Output the (X, Y) coordinate of the center of the cell containing the given text.  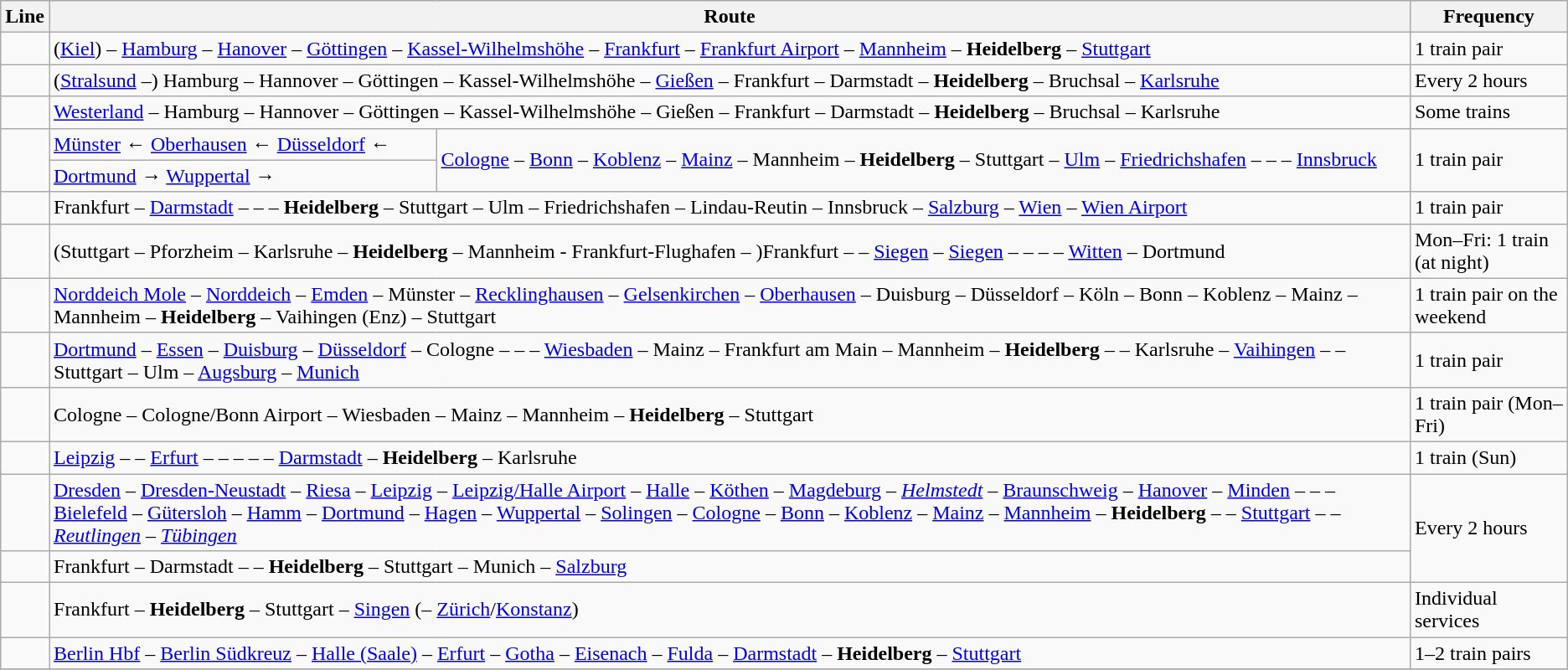
Dortmund → Wuppertal → (243, 176)
Individual services (1488, 610)
Line (25, 17)
Frankfurt – Heidelberg – Stuttgart – Singen (– Zürich/Konstanz) (729, 610)
Cologne – Bonn – Koblenz – Mainz – Mannheim – Heidelberg – Stuttgart – Ulm – Friedrichshafen – – – Innsbruck (923, 160)
Route (729, 17)
Frequency (1488, 17)
Frankfurt – Darmstadt – – – Heidelberg – Stuttgart – Ulm – Friedrichshafen – Lindau-Reutin – Innsbruck – Salzburg – Wien – Wien Airport (729, 208)
1–2 train pairs (1488, 653)
Münster ← Oberhausen ← Düsseldorf ← (243, 144)
Leipzig – – Erfurt – – – – – Darmstadt – Heidelberg – Karlsruhe (729, 457)
(Kiel) – Hamburg – Hanover – Göttingen – Kassel-Wilhelmshöhe – Frankfurt – Frankfurt Airport – Mannheim – Heidelberg – Stuttgart (729, 49)
(Stralsund –) Hamburg – Hannover – Göttingen – Kassel-Wilhelmshöhe – Gießen – Frankfurt – Darmstadt – Heidelberg – Bruchsal – Karlsruhe (729, 80)
Mon–Fri: 1 train (at night) (1488, 251)
Berlin Hbf – Berlin Südkreuz – Halle (Saale) – Erfurt – Gotha – Eisenach – Fulda – Darmstadt – Heidelberg – Stuttgart (729, 653)
1 train pair on the weekend (1488, 305)
1 train pair (Mon–Fri) (1488, 414)
Frankfurt – Darmstadt – – Heidelberg – Stuttgart – Munich – Salzburg (729, 567)
(Stuttgart – Pforzheim – Karlsruhe – Heidelberg – Mannheim - Frankfurt-Flughafen – )Frankfurt – – Siegen – Siegen – – – – Witten – Dortmund (729, 251)
1 train (Sun) (1488, 457)
Westerland – Hamburg – Hannover – Göttingen – Kassel-Wilhelmshöhe – Gießen – Frankfurt – Darmstadt – Heidelberg – Bruchsal – Karlsruhe (729, 112)
Cologne – Cologne/Bonn Airport – Wiesbaden – Mainz – Mannheim – Heidelberg – Stuttgart (729, 414)
Some trains (1488, 112)
